From the cell containing the given text, extract its center point as [x, y] coordinate. 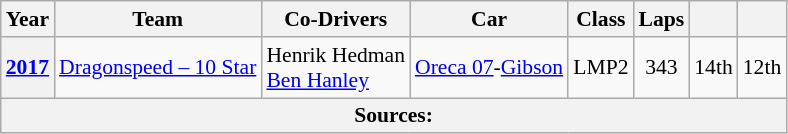
343 [662, 68]
Car [489, 19]
Year [28, 19]
Oreca 07-Gibson [489, 68]
Laps [662, 19]
14th [714, 68]
Dragonspeed – 10 Star [158, 68]
2017 [28, 68]
12th [762, 68]
Henrik Hedman Ben Hanley [336, 68]
LMP2 [600, 68]
Team [158, 19]
Co-Drivers [336, 19]
Class [600, 19]
Sources: [394, 116]
